Scan for the cell matching the given text and deliver its [X, Y] coordinate at center. 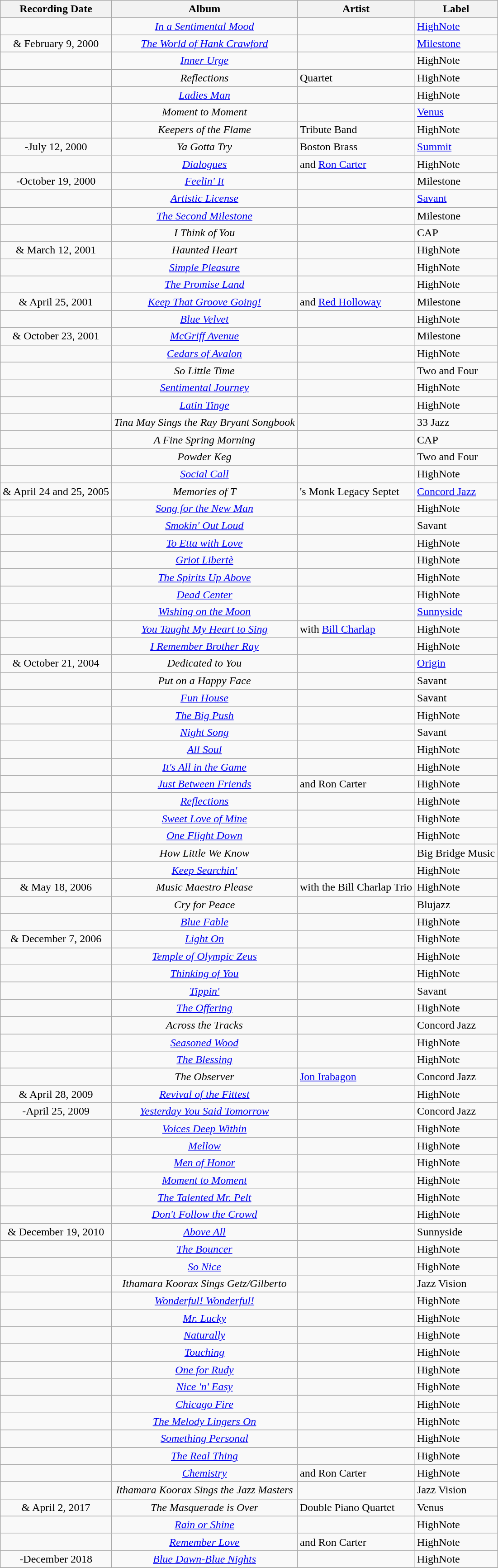
A Fine Spring Morning [204, 439]
Dedicated to You [204, 663]
Chemistry [204, 1473]
Wonderful! Wonderful! [204, 1301]
Yesterday You Said Tomorrow [204, 1111]
The World of Hank Crawford [204, 43]
Fun House [204, 698]
Album [204, 9]
Song for the New Man [204, 509]
How Little We Know [204, 853]
Jon Irabagon [356, 1077]
The Bouncer [204, 1249]
Recording Date [56, 9]
& April 28, 2009 [56, 1094]
Origin [456, 663]
& May 18, 2006 [56, 887]
& March 12, 2001 [56, 250]
Griot Libertè [204, 560]
Haunted Heart [204, 250]
One Flight Down [204, 836]
Nice 'n' Easy [204, 1387]
The Spirits Up Above [204, 577]
Naturally [204, 1335]
& April 2, 2017 [56, 1507]
Light On [204, 939]
Men of Honor [204, 1163]
Latin Tinge [204, 405]
Revival of the Fittest [204, 1094]
The Second Milestone [204, 216]
Cedars of Avalon [204, 353]
& April 24 and 25, 2005 [56, 491]
To Etta with Love [204, 543]
-April 25, 2009 [56, 1111]
Keepers of the Flame [204, 129]
I Remember Brother Ray [204, 646]
The Promise Land [204, 285]
Remember Love [204, 1542]
Music Maestro Please [204, 887]
Rain or Shine [204, 1525]
The Big Push [204, 715]
Something Personal [204, 1439]
& October 21, 2004 [56, 663]
& October 23, 2001 [56, 336]
& April 25, 2001 [56, 302]
Chicago Fire [204, 1404]
& February 9, 2000 [56, 43]
Keep That Groove Going! [204, 302]
Quartet [356, 78]
Don't Follow the Crowd [204, 1215]
In a Sentimental Mood [204, 26]
The Offering [204, 1008]
Put on a Happy Face [204, 681]
& December 7, 2006 [56, 939]
So Little Time [204, 371]
with Bill Charlap [356, 629]
-December 2018 [56, 1559]
Feelin' It [204, 181]
One for Rudy [204, 1370]
Inner Urge [204, 61]
Summit [456, 147]
with the Bill Charlap Trio [356, 887]
Tippin' [204, 991]
Smokin' Out Loud [204, 526]
You Taught My Heart to Sing [204, 629]
The Real Thing [204, 1456]
Cry for Peace [204, 905]
Tina May Sings the Ray Bryant Songbook [204, 422]
& December 19, 2010 [56, 1232]
Sweet Love of Mine [204, 819]
I Think of You [204, 233]
Blue Fable [204, 922]
Dead Center [204, 595]
It's All in the Game [204, 767]
Artistic License [204, 198]
Double Piano Quartet [356, 1507]
Tribute Band [356, 129]
Label [456, 9]
Ithamara Koorax Sings the Jazz Masters [204, 1490]
Ya Gotta Try [204, 147]
Just Between Friends [204, 784]
Mellow [204, 1146]
Touching [204, 1353]
Night Song [204, 732]
Artist [356, 9]
and Red Holloway [356, 302]
Thinking of You [204, 973]
Blue Dawn-Blue Nights [204, 1559]
Across the Tracks [204, 1025]
Simple Pleasure [204, 267]
The Melody Lingers On [204, 1421]
Temple of Olympic Zeus [204, 956]
Boston Brass [356, 147]
All Soul [204, 749]
Blue Velvet [204, 319]
The Blessing [204, 1060]
's Monk Legacy Septet [356, 491]
Powder Keg [204, 457]
Sentimental Journey [204, 388]
McGriff Avenue [204, 336]
Above All [204, 1232]
The Talented Mr. Pelt [204, 1197]
Keep Searchin' [204, 870]
Memories of T [204, 491]
-October 19, 2000 [56, 181]
Voices Deep Within [204, 1129]
Seasoned Wood [204, 1042]
So Nice [204, 1266]
Wishing on the Moon [204, 612]
The Masquerade is Over [204, 1507]
-July 12, 2000 [56, 147]
The Observer [204, 1077]
Mr. Lucky [204, 1318]
Big Bridge Music [456, 853]
Ithamara Koorax Sings Getz/Gilberto [204, 1283]
Dialogues [204, 164]
Blujazz [456, 905]
33 Jazz [456, 422]
Ladies Man [204, 95]
Social Call [204, 474]
